Return (X, Y) of the center of cell containing provided text 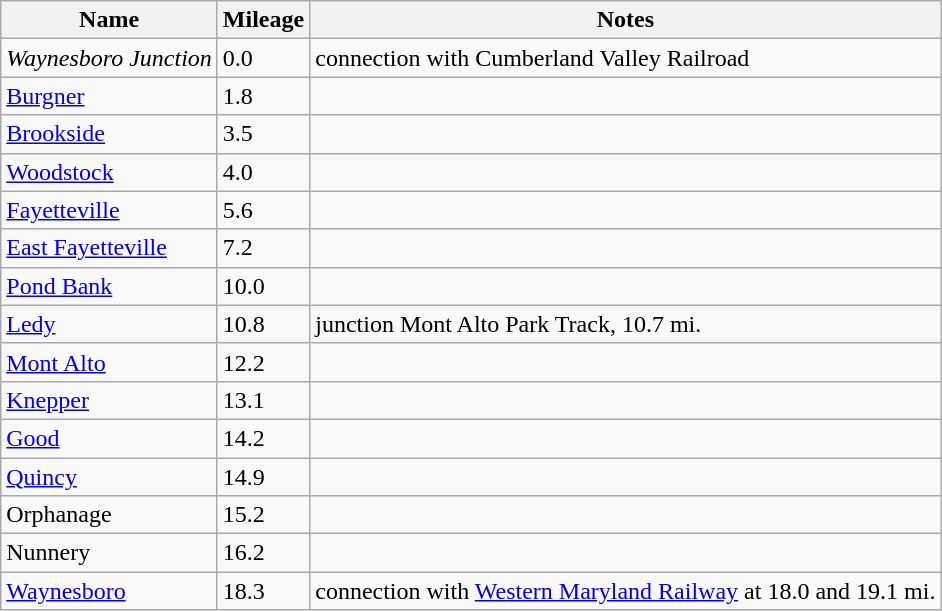
4.0 (263, 172)
Knepper (110, 400)
Mont Alto (110, 362)
12.2 (263, 362)
Woodstock (110, 172)
10.8 (263, 324)
10.0 (263, 286)
16.2 (263, 553)
3.5 (263, 134)
connection with Cumberland Valley Railroad (626, 58)
junction Mont Alto Park Track, 10.7 mi. (626, 324)
0.0 (263, 58)
Good (110, 438)
18.3 (263, 591)
14.9 (263, 477)
Fayetteville (110, 210)
connection with Western Maryland Railway at 18.0 and 19.1 mi. (626, 591)
Name (110, 20)
14.2 (263, 438)
Brookside (110, 134)
1.8 (263, 96)
East Fayetteville (110, 248)
13.1 (263, 400)
5.6 (263, 210)
7.2 (263, 248)
Notes (626, 20)
Burgner (110, 96)
Ledy (110, 324)
Mileage (263, 20)
Orphanage (110, 515)
Pond Bank (110, 286)
Waynesboro Junction (110, 58)
Waynesboro (110, 591)
Quincy (110, 477)
15.2 (263, 515)
Nunnery (110, 553)
